Detect which cell encompasses the target text, then output its [X, Y] center coordinate. 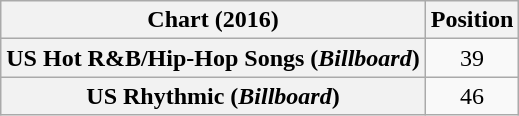
39 [472, 58]
Position [472, 20]
US Rhythmic (Billboard) [213, 96]
46 [472, 96]
US Hot R&B/Hip-Hop Songs (Billboard) [213, 58]
Chart (2016) [213, 20]
